Scan for the cell matching the given text and deliver its (X, Y) coordinate at center. 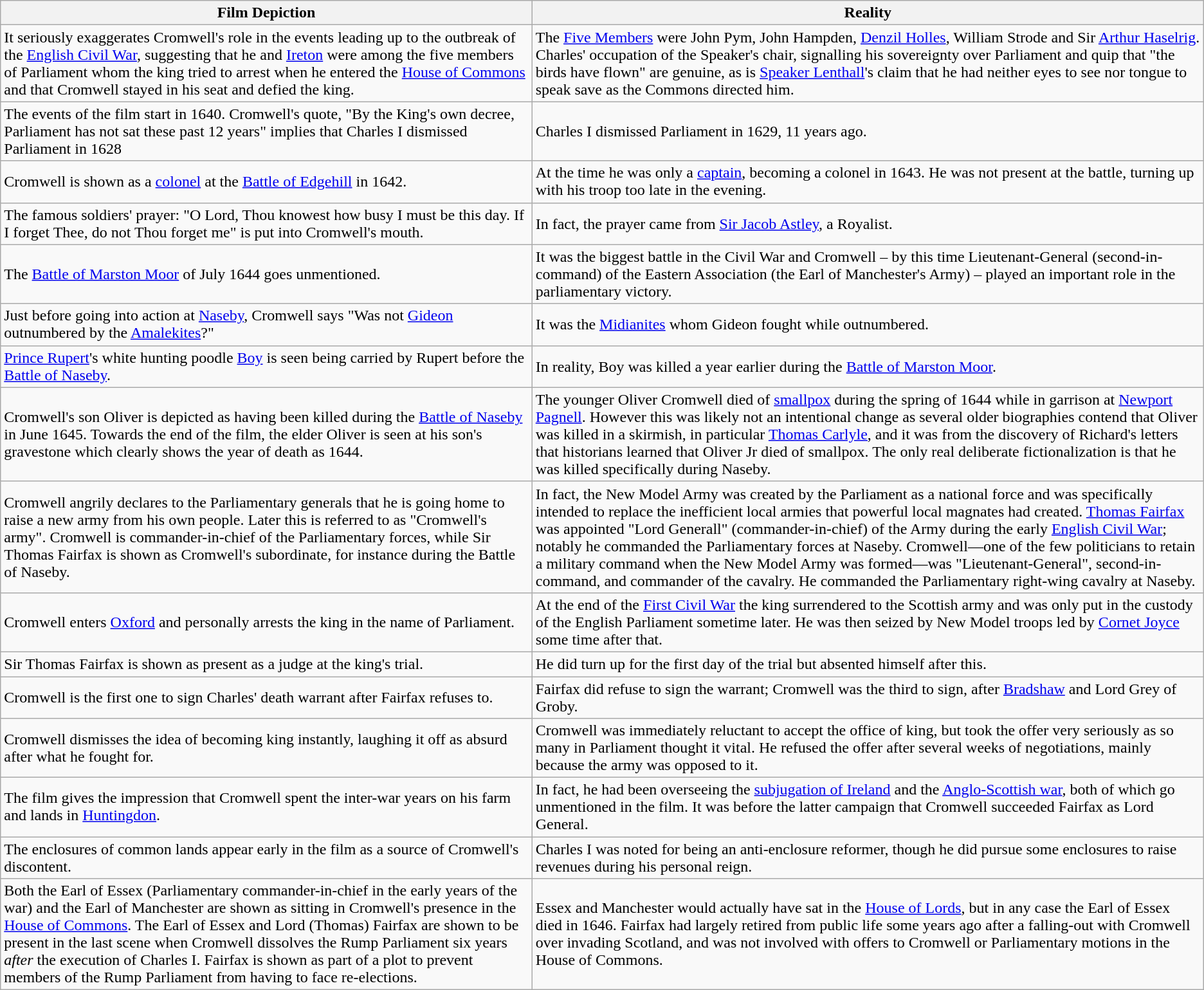
He did turn up for the first day of the trial but absented himself after this. (868, 664)
The film gives the impression that Cromwell spent the inter-war years on his farm and lands in Huntingdon. (266, 807)
Cromwell is the first one to sign Charles' death warrant after Fairfax refuses to. (266, 697)
The enclosures of common lands appear early in the film as a source of Cromwell's discontent. (266, 858)
Reality (868, 13)
Film Depiction (266, 13)
At the time he was only a captain, becoming a colonel in 1643. He was not present at the battle, turning up with his troop too late in the evening. (868, 181)
Cromwell enters Oxford and personally arrests the king in the name of Parliament. (266, 622)
In reality, Boy was killed a year earlier during the Battle of Marston Moor. (868, 367)
Just before going into action at Naseby, Cromwell says "Was not Gideon outnumbered by the Amalekites?" (266, 324)
In fact, the prayer came from Sir Jacob Astley, a Royalist. (868, 224)
Fairfax did refuse to sign the warrant; Cromwell was the third to sign, after Bradshaw and Lord Grey of Groby. (868, 697)
It was the Midianites whom Gideon fought while outnumbered. (868, 324)
Sir Thomas Fairfax is shown as present as a judge at the king's trial. (266, 664)
Cromwell dismisses the idea of becoming king instantly, laughing it off as absurd after what he fought for. (266, 748)
Prince Rupert's white hunting poodle Boy is seen being carried by Rupert before the Battle of Naseby. (266, 367)
Charles I dismissed Parliament in 1629, 11 years ago. (868, 131)
Charles I was noted for being an anti-enclosure reformer, though he did pursue some enclosures to raise revenues during his personal reign. (868, 858)
Cromwell is shown as a colonel at the Battle of Edgehill in 1642. (266, 181)
The Battle of Marston Moor of July 1644 goes unmentioned. (266, 274)
